Search for the cell housing the specified text and yield its [X, Y] center coordinate. 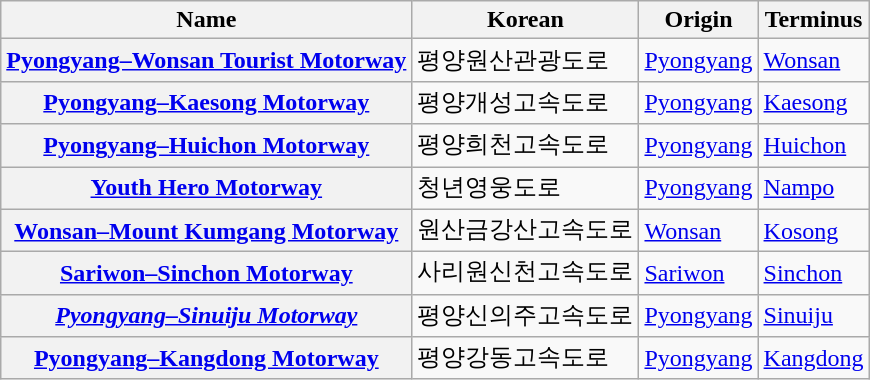
Pyongyang–Kangdong Motorway [206, 358]
Kaesong [814, 102]
Pyongyang–Huichon Motorway [206, 146]
Pyongyang–Kaesong Motorway [206, 102]
Sinchon [814, 274]
평양강동고속도로 [526, 358]
Sinuiju [814, 316]
Kosong [814, 230]
Sariwon [698, 274]
평양희천고속도로 [526, 146]
Wonsan–Mount Kumgang Motorway [206, 230]
Korean [526, 20]
Nampo [814, 188]
사리원신천고속도로 [526, 274]
Huichon [814, 146]
Pyongyang–Wonsan Tourist Motorway [206, 60]
Name [206, 20]
평양원산관광도로 [526, 60]
청년영웅도로 [526, 188]
Origin [698, 20]
평양개성고속도로 [526, 102]
평양신의주고속도로 [526, 316]
Youth Hero Motorway [206, 188]
원산금강산고속도로 [526, 230]
Kangdong [814, 358]
Sariwon–Sinchon Motorway [206, 274]
Terminus [814, 20]
Pyongyang–Sinuiju Motorway [206, 316]
